From the cell containing the given text, extract its center point as [X, Y] coordinate. 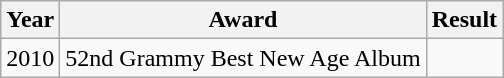
52nd Grammy Best New Age Album [243, 58]
Result [464, 20]
Year [30, 20]
Award [243, 20]
2010 [30, 58]
